Identify which cell holds the provided text, then report its (X, Y) central coordinate. 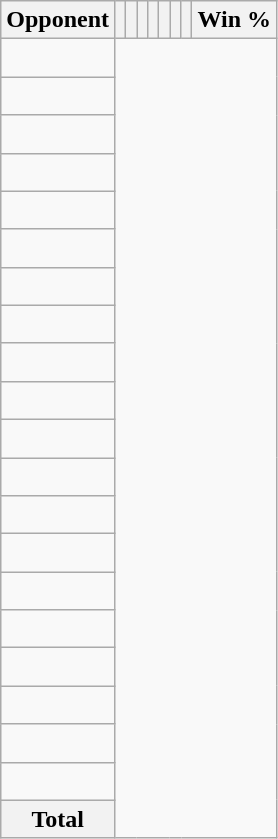
Total (58, 819)
Opponent (58, 20)
Win % (234, 20)
